Identify which cell holds the provided text, then report its (x, y) central coordinate. 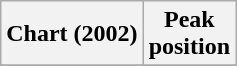
Chart (2002) (72, 34)
Peakposition (189, 34)
